Return [X, Y] of the center of cell containing provided text 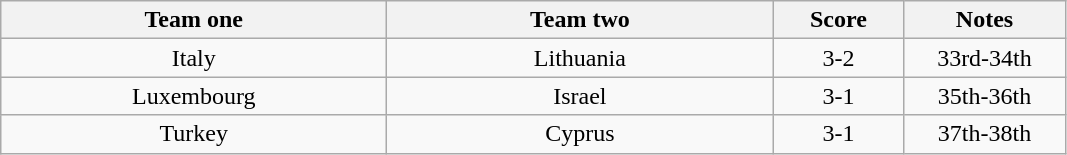
37th-38th [984, 134]
Score [838, 20]
Team two [580, 20]
Lithuania [580, 58]
35th-36th [984, 96]
Cyprus [580, 134]
Luxembourg [194, 96]
Notes [984, 20]
Team one [194, 20]
Turkey [194, 134]
Israel [580, 96]
33rd-34th [984, 58]
3-2 [838, 58]
Italy [194, 58]
